Locate the cell with the specified text and output its [x, y] center coordinate. 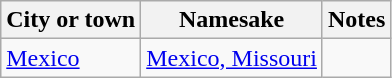
City or town [71, 20]
Mexico [71, 58]
Namesake [232, 20]
Notes [356, 20]
Mexico, Missouri [232, 58]
